Find where the given text appears and provide that cell's center as [x, y] coordinate. 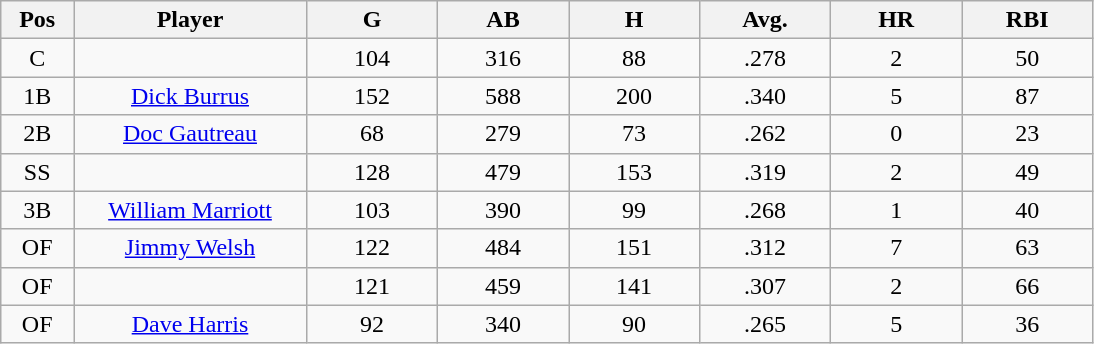
484 [504, 248]
152 [372, 96]
49 [1028, 172]
7 [896, 248]
153 [634, 172]
.262 [766, 134]
479 [504, 172]
122 [372, 248]
63 [1028, 248]
459 [504, 286]
Dick Burrus [190, 96]
G [372, 20]
.278 [766, 58]
AB [504, 20]
68 [372, 134]
William Marriott [190, 210]
Dave Harris [190, 324]
66 [1028, 286]
.319 [766, 172]
390 [504, 210]
36 [1028, 324]
3B [38, 210]
H [634, 20]
316 [504, 58]
340 [504, 324]
40 [1028, 210]
90 [634, 324]
C [38, 58]
.307 [766, 286]
141 [634, 286]
279 [504, 134]
Pos [38, 20]
Doc Gautreau [190, 134]
2B [38, 134]
104 [372, 58]
151 [634, 248]
1B [38, 96]
Jimmy Welsh [190, 248]
RBI [1028, 20]
.312 [766, 248]
23 [1028, 134]
.340 [766, 96]
103 [372, 210]
99 [634, 210]
200 [634, 96]
588 [504, 96]
.268 [766, 210]
87 [1028, 96]
0 [896, 134]
73 [634, 134]
Player [190, 20]
1 [896, 210]
SS [38, 172]
121 [372, 286]
HR [896, 20]
128 [372, 172]
50 [1028, 58]
88 [634, 58]
92 [372, 324]
Avg. [766, 20]
.265 [766, 324]
